Pinpoint the cell where the given text exists, returning its (X, Y) midpoint coordinate. 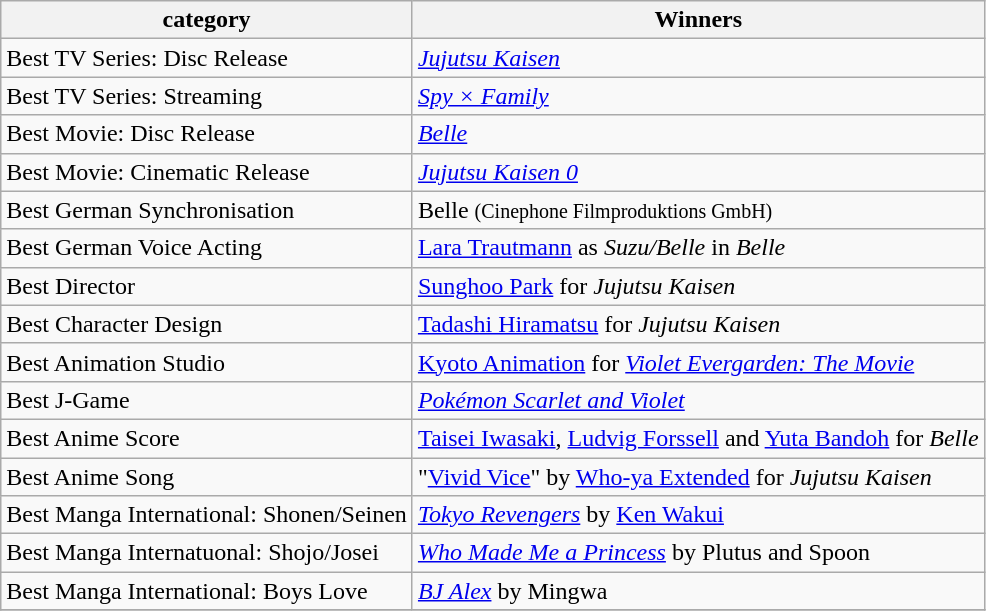
Best Anime Score (207, 438)
Belle (698, 134)
Winners (698, 20)
Best Manga International: Boys Love (207, 591)
Jujutsu Kaisen (698, 58)
Best TV Series: Disc Release (207, 58)
"Vivid Vice" by Who-ya Extended for Jujutsu Kaisen (698, 477)
Tokyo Revengers by Ken Wakui (698, 515)
Kyoto Animation for Violet Evergarden: The Movie (698, 362)
Spy × Family (698, 96)
Jujutsu Kaisen 0 (698, 172)
Best Manga International: Shonen/Seinen (207, 515)
Best Animation Studio (207, 362)
Who Made Me a Princess by Plutus and Spoon (698, 553)
Best German Synchronisation (207, 210)
Pokémon Scarlet and Violet (698, 400)
Best TV Series: Streaming (207, 96)
Sunghoo Park for Jujutsu Kaisen (698, 286)
BJ Alex by Mingwa (698, 591)
Taisei Iwasaki, Ludvig Forssell and Yuta Bandoh for Belle (698, 438)
Tadashi Hiramatsu for Jujutsu Kaisen (698, 324)
Best Director (207, 286)
Best German Voice Acting (207, 248)
Lara Trautmann as Suzu/Belle in Belle (698, 248)
Best Anime Song (207, 477)
category (207, 20)
Belle (Cinephone Filmproduktions GmbH) (698, 210)
Best J-Game (207, 400)
Best Movie: Cinematic Release (207, 172)
Best Manga Internatuonal: Shojo/Josei (207, 553)
Best Character Design (207, 324)
Best Movie: Disc Release (207, 134)
